Capture the cell that displays the provided text and extract its (X, Y) central coordinate. 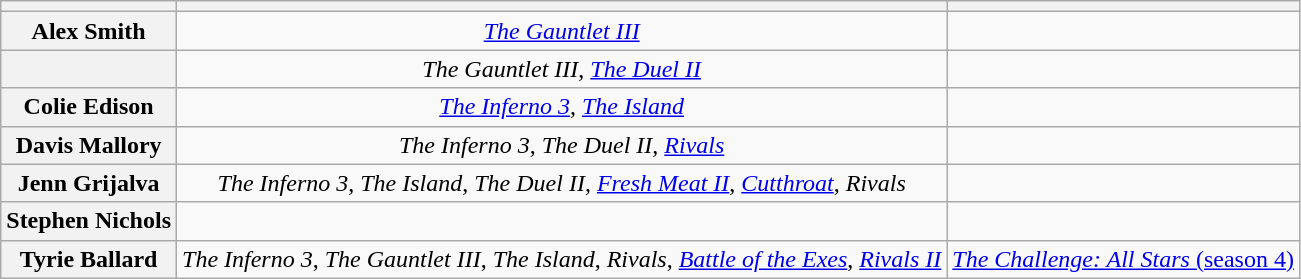
The Inferno 3, The Duel II, Rivals (562, 145)
The Gauntlet III, The Duel II (562, 69)
The Inferno 3, The Gauntlet III, The Island, Rivals, Battle of the Exes, Rivals II (562, 259)
Tyrie Ballard (89, 259)
Davis Mallory (89, 145)
The Gauntlet III (562, 31)
Jenn Grijalva (89, 183)
The Challenge: All Stars (season 4) (1124, 259)
The Inferno 3, The Island (562, 107)
Colie Edison (89, 107)
Alex Smith (89, 31)
Stephen Nichols (89, 221)
The Inferno 3, The Island, The Duel II, Fresh Meat II, Cutthroat, Rivals (562, 183)
